Return the [x, y] coordinate for the center point of the cell that contains the specified text.  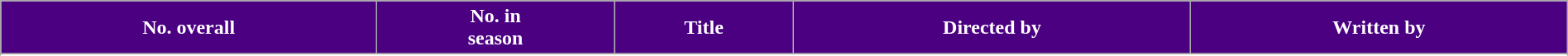
No. overall [189, 28]
No. inseason [495, 28]
Written by [1379, 28]
Directed by [992, 28]
Title [705, 28]
